Search for the cell housing the specified text and yield its (X, Y) center coordinate. 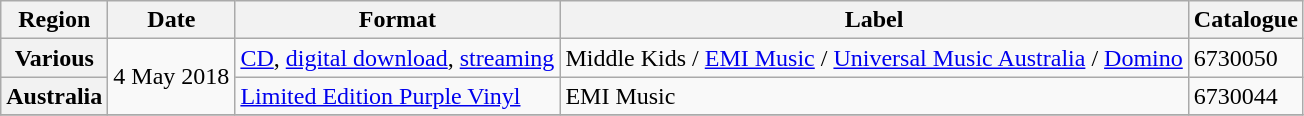
4 May 2018 (172, 77)
Middle Kids / EMI Music / Universal Music Australia / Domino (874, 58)
Various (54, 58)
Label (874, 20)
CD, digital download, streaming (398, 58)
Limited Edition Purple Vinyl (398, 96)
Catalogue (1246, 20)
Date (172, 20)
Format (398, 20)
Region (54, 20)
6730044 (1246, 96)
6730050 (1246, 58)
EMI Music (874, 96)
Australia (54, 96)
